Find where the given text appears and provide that cell's center as (X, Y) coordinate. 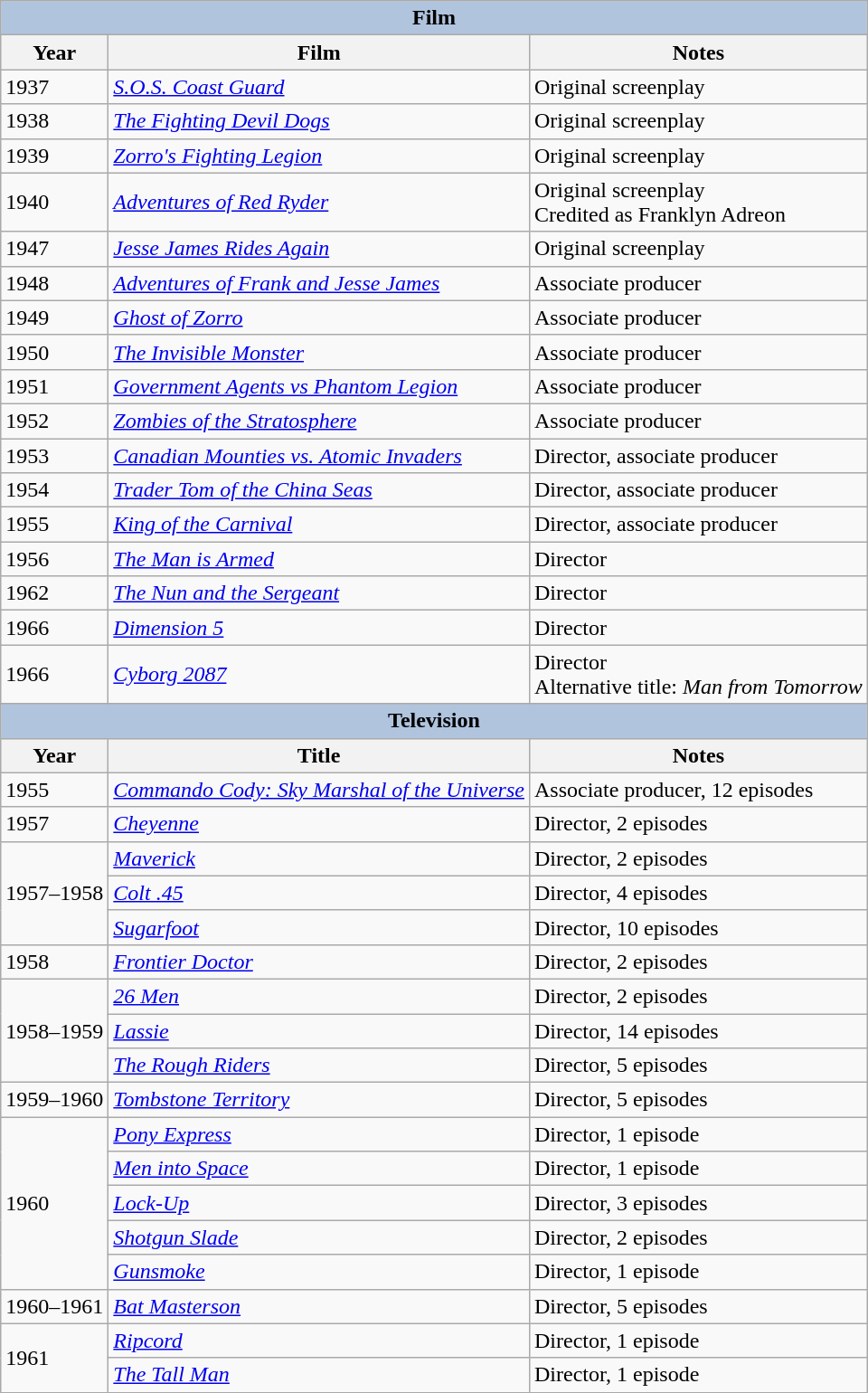
Adventures of Frank and Jesse James (319, 283)
1938 (54, 121)
Lassie (319, 1030)
The Man is Armed (319, 559)
Sugarfoot (319, 927)
1958 (54, 962)
The Invisible Monster (319, 352)
1937 (54, 87)
1940 (54, 203)
Original screenplayCredited as Franklyn Adreon (698, 203)
Shotgun Slade (319, 1237)
Director, 4 episodes (698, 893)
1953 (54, 455)
Ripcord (319, 1341)
Colt .45 (319, 893)
26 Men (319, 996)
Ghost of Zorro (319, 317)
The Fighting Devil Dogs (319, 121)
1962 (54, 593)
Maverick (319, 858)
Title (319, 755)
1958–1959 (54, 1030)
Trader Tom of the China Seas (319, 490)
1952 (54, 421)
The Tall Man (319, 1375)
Frontier Doctor (319, 962)
Men into Space (319, 1169)
1939 (54, 156)
Bat Masterson (319, 1306)
1957 (54, 824)
1947 (54, 249)
1951 (54, 386)
Lock-Up (319, 1203)
Director, 10 episodes (698, 927)
Zombies of the Stratosphere (319, 421)
Government Agents vs Phantom Legion (319, 386)
1954 (54, 490)
Gunsmoke (319, 1272)
Adventures of Red Ryder (319, 203)
1956 (54, 559)
Associate producer, 12 episodes (698, 790)
Canadian Mounties vs. Atomic Invaders (319, 455)
The Rough Riders (319, 1066)
Television (434, 721)
1960 (54, 1203)
1960–1961 (54, 1306)
1949 (54, 317)
1961 (54, 1358)
Zorro's Fighting Legion (319, 156)
1959–1960 (54, 1100)
Cyborg 2087 (319, 675)
1948 (54, 283)
The Nun and the Sergeant (319, 593)
King of the Carnival (319, 525)
Dimension 5 (319, 628)
1950 (54, 352)
Director, 3 episodes (698, 1203)
Director, 14 episodes (698, 1030)
Commando Cody: Sky Marshal of the Universe (319, 790)
Jesse James Rides Again (319, 249)
Tombstone Territory (319, 1100)
DirectorAlternative title: Man from Tomorrow (698, 675)
Pony Express (319, 1134)
1957–1958 (54, 893)
S.O.S. Coast Guard (319, 87)
Cheyenne (319, 824)
